For the text-containing cell, return its midpoint in [X, Y] coordinate format. 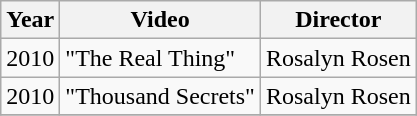
"The Real Thing" [160, 58]
Video [160, 20]
Director [338, 20]
"Thousand Secrets" [160, 96]
Year [30, 20]
